Capture the cell that displays the provided text and extract its [X, Y] central coordinate. 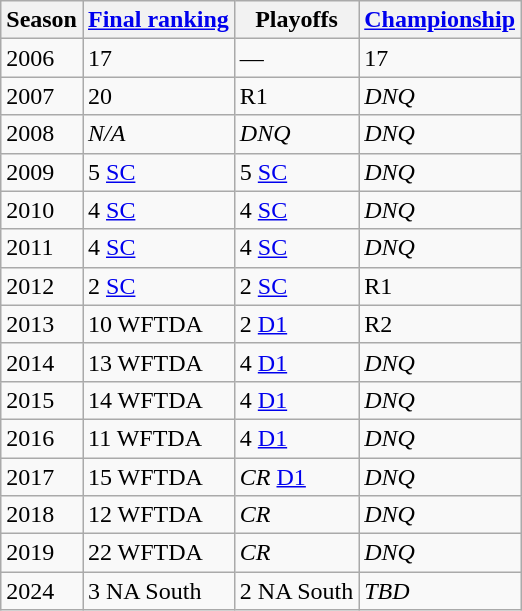
10 WFTDA [158, 324]
R2 [440, 324]
TBD [440, 591]
14 WFTDA [158, 400]
Season [42, 20]
2012 [42, 286]
2011 [42, 248]
2 D1 [296, 324]
3 NA South [158, 591]
CR D1 [296, 477]
N/A [158, 134]
2019 [42, 553]
2017 [42, 477]
Final ranking [158, 20]
2018 [42, 515]
2008 [42, 134]
— [296, 58]
20 [158, 96]
15 WFTDA [158, 477]
2013 [42, 324]
2 NA South [296, 591]
2016 [42, 438]
Playoffs [296, 20]
2009 [42, 172]
2014 [42, 362]
2007 [42, 96]
13 WFTDA [158, 362]
2024 [42, 591]
11 WFTDA [158, 438]
12 WFTDA [158, 515]
Championship [440, 20]
2015 [42, 400]
22 WFTDA [158, 553]
2006 [42, 58]
2010 [42, 210]
